Search for the cell housing the specified text and yield its (x, y) center coordinate. 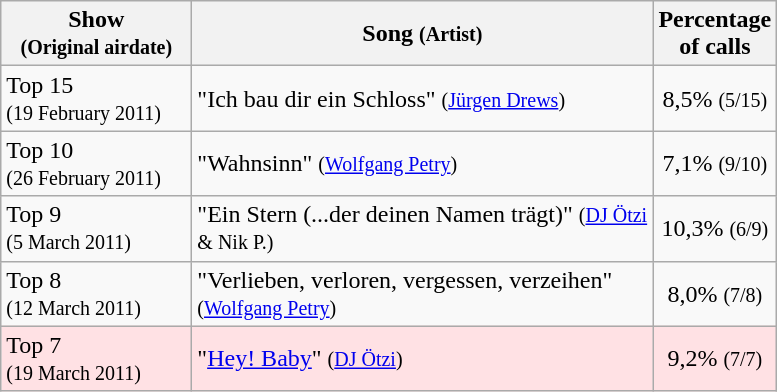
8,0% (7/8) (715, 294)
10,3% (6/9) (715, 228)
Percentage of calls (715, 34)
Show(Original airdate) (96, 34)
"Ein Stern (...der deinen Namen trägt)" (DJ Ötzi & Nik P.) (422, 228)
"Hey! Baby" (DJ Ötzi) (422, 358)
Top 9(5 March 2011) (96, 228)
Top 8(12 March 2011) (96, 294)
Song (Artist) (422, 34)
"Ich bau dir ein Schloss" (Jürgen Drews) (422, 98)
Top 15(19 February 2011) (96, 98)
9,2% (7/7) (715, 358)
Top 10(26 February 2011) (96, 164)
Top 7(19 March 2011) (96, 358)
"Verlieben, verloren, vergessen, verzeihen" (Wolfgang Petry) (422, 294)
8,5% (5/15) (715, 98)
"Wahnsinn" (Wolfgang Petry) (422, 164)
7,1% (9/10) (715, 164)
